From the cell containing the given text, extract its center point as [x, y] coordinate. 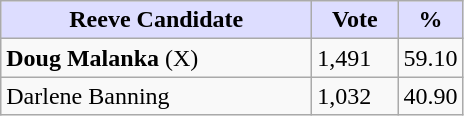
40.90 [430, 96]
% [430, 20]
1,032 [355, 96]
Darlene Banning [156, 96]
59.10 [430, 58]
Doug Malanka (X) [156, 58]
Vote [355, 20]
Reeve Candidate [156, 20]
1,491 [355, 58]
